Locate the cell with the specified text and output its (X, Y) center coordinate. 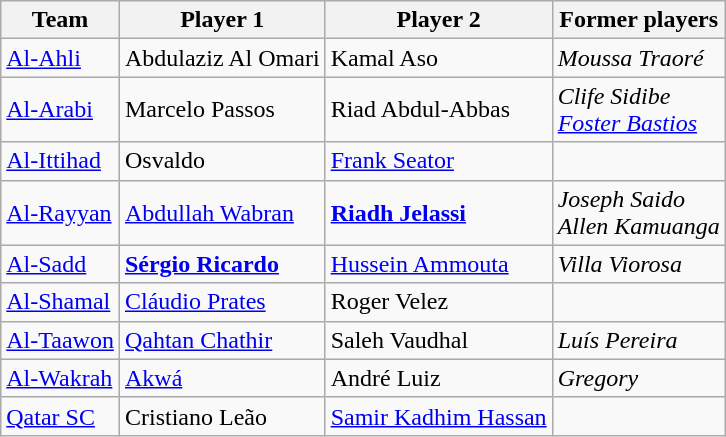
Akwá (222, 378)
Sérgio Ricardo (222, 264)
Al-Ittihad (60, 161)
Gregory (638, 378)
Al-Ahli (60, 58)
Al-Sadd (60, 264)
Saleh Vaudhal (438, 340)
Riadh Jelassi (438, 212)
Cristiano Leão (222, 416)
Al-Rayyan (60, 212)
Player 2 (438, 20)
Samir Kadhim Hassan (438, 416)
Moussa Traoré (638, 58)
Al-Arabi (60, 110)
Cláudio Prates (222, 302)
Al-Wakrah (60, 378)
Kamal Aso (438, 58)
Hussein Ammouta (438, 264)
Abdulaziz Al Omari (222, 58)
Frank Seator (438, 161)
Villa Viorosa (638, 264)
Clife Sidibe Foster Bastios (638, 110)
Al-Taawon (60, 340)
Team (60, 20)
Riad Abdul-Abbas (438, 110)
Qatar SC (60, 416)
André Luiz (438, 378)
Former players (638, 20)
Player 1 (222, 20)
Al-Shamal (60, 302)
Marcelo Passos (222, 110)
Qahtan Chathir (222, 340)
Abdullah Wabran (222, 212)
Luís Pereira (638, 340)
Osvaldo (222, 161)
Roger Velez (438, 302)
Joseph Saido Allen Kamuanga (638, 212)
